Scan for the cell matching the given text and deliver its (x, y) coordinate at center. 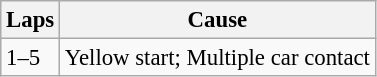
Yellow start; Multiple car contact (217, 58)
1–5 (30, 58)
Laps (30, 20)
Cause (217, 20)
